Scan for the cell matching the given text and deliver its [x, y] coordinate at center. 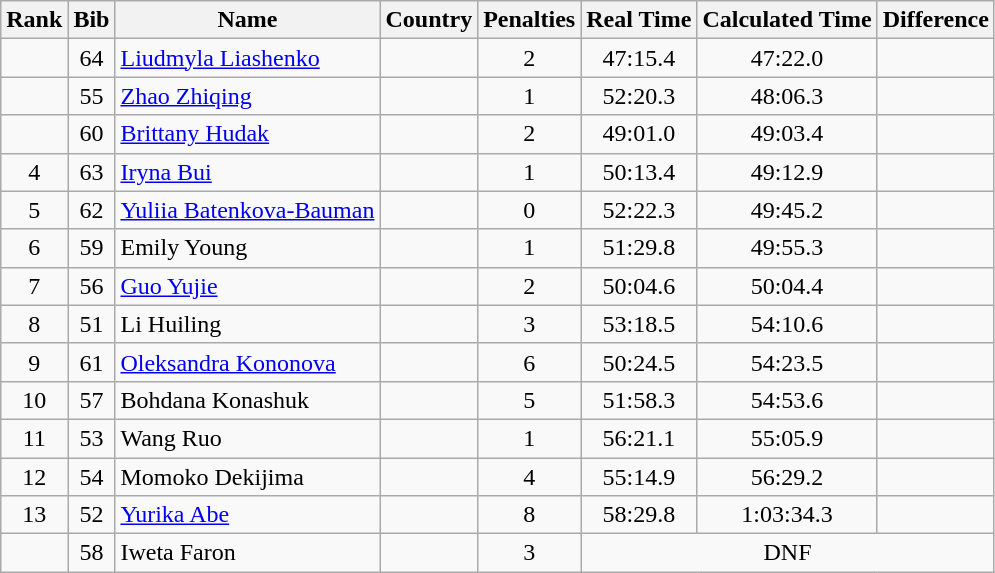
55:14.9 [639, 477]
0 [530, 210]
Country [429, 20]
Wang Ruo [248, 438]
Brittany Hudak [248, 134]
Difference [936, 20]
50:24.5 [639, 362]
Bib [92, 20]
54:53.6 [787, 400]
48:06.3 [787, 96]
59 [92, 248]
Yuliia Batenkova-Bauman [248, 210]
Emily Young [248, 248]
54:23.5 [787, 362]
54 [92, 477]
55:05.9 [787, 438]
Name [248, 20]
Li Huiling [248, 324]
49:55.3 [787, 248]
52 [92, 515]
1:03:34.3 [787, 515]
54:10.6 [787, 324]
Oleksandra Kononova [248, 362]
49:01.0 [639, 134]
50:04.6 [639, 286]
50:04.4 [787, 286]
53 [92, 438]
49:12.9 [787, 172]
60 [92, 134]
63 [92, 172]
Momoko Dekijima [248, 477]
57 [92, 400]
61 [92, 362]
58:29.8 [639, 515]
47:15.4 [639, 58]
Rank [34, 20]
51 [92, 324]
62 [92, 210]
58 [92, 553]
10 [34, 400]
56:21.1 [639, 438]
11 [34, 438]
13 [34, 515]
Penalties [530, 20]
9 [34, 362]
56 [92, 286]
49:03.4 [787, 134]
Iweta Faron [248, 553]
52:20.3 [639, 96]
50:13.4 [639, 172]
Calculated Time [787, 20]
Yurika Abe [248, 515]
56:29.2 [787, 477]
51:58.3 [639, 400]
49:45.2 [787, 210]
55 [92, 96]
DNF [788, 553]
Real Time [639, 20]
12 [34, 477]
64 [92, 58]
Iryna Bui [248, 172]
7 [34, 286]
Bohdana Konashuk [248, 400]
53:18.5 [639, 324]
Liudmyla Liashenko [248, 58]
51:29.8 [639, 248]
52:22.3 [639, 210]
47:22.0 [787, 58]
Zhao Zhiqing [248, 96]
Guo Yujie [248, 286]
